Return [x, y] of the center of cell containing provided text 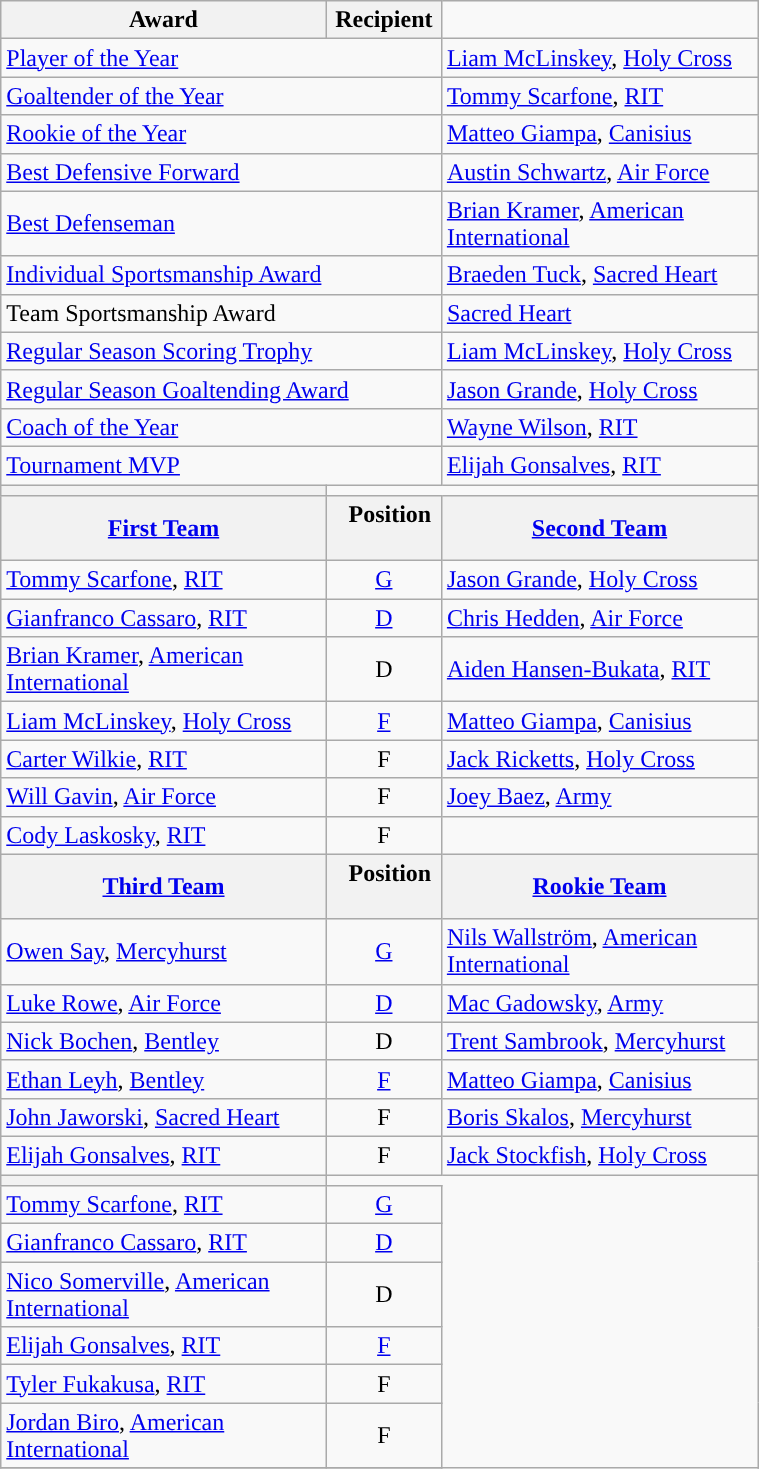
Player of the Year [222, 58]
Trent Sambrook, Mercyhurst [599, 1041]
Nils Wallström, American International [599, 952]
Austin Schwartz, Air Force [599, 172]
John Jaworski, Sacred Heart [164, 1117]
Team Sportsmanship Award [222, 313]
Nico Somerville, American International [164, 1294]
Luke Rowe, Air Force [164, 1003]
Chris Hedden, Air Force [599, 618]
Coach of the Year [222, 427]
Rookie Team [599, 886]
Tyler Fukakusa, RIT [164, 1384]
Braeden Tuck, Sacred Heart [599, 275]
Sacred Heart [599, 313]
Nick Bochen, Bentley [164, 1041]
Mac Gadowsky, Army [599, 1003]
Best Defenseman [222, 224]
Aiden Hansen-Bukata, RIT [599, 670]
Ethan Leyh, Bentley [164, 1079]
Boris Skalos, Mercyhurst [599, 1117]
Rookie of the Year [222, 134]
Jack Stockfish, Holy Cross [599, 1155]
Third Team [164, 886]
Award [164, 20]
Individual Sportsmanship Award [222, 275]
Goaltender of the Year [222, 96]
Owen Say, Mercyhurst [164, 952]
Carter Wilkie, RIT [164, 759]
Jack Ricketts, Holy Cross [599, 759]
Jordan Biro, American International [164, 1436]
Wayne Wilson, RIT [599, 427]
Best Defensive Forward [222, 172]
Cody Laskosky, RIT [164, 835]
Will Gavin, Air Force [164, 797]
Joey Baez, Army [599, 797]
Regular Season Scoring Trophy [222, 351]
Regular Season Goaltending Award [222, 389]
Recipient [384, 20]
Tournament MVP [222, 465]
Second Team [599, 528]
First Team [164, 528]
